From the cell containing the given text, extract its center point as (X, Y) coordinate. 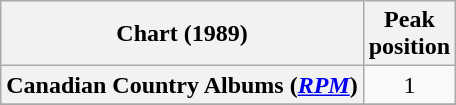
Chart (1989) (182, 34)
Canadian Country Albums (RPM) (182, 85)
Peak position (409, 34)
1 (409, 85)
